Extract the (X, Y) coordinate from the center of the cell holding the provided text.  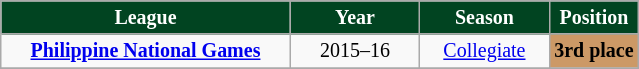
Collegiate (484, 52)
Season (484, 18)
League (146, 18)
Philippine National Games (146, 52)
3rd place (594, 52)
Position (594, 18)
Year (354, 18)
2015–16 (354, 52)
